Locate the cell with the specified text and output its (X, Y) center coordinate. 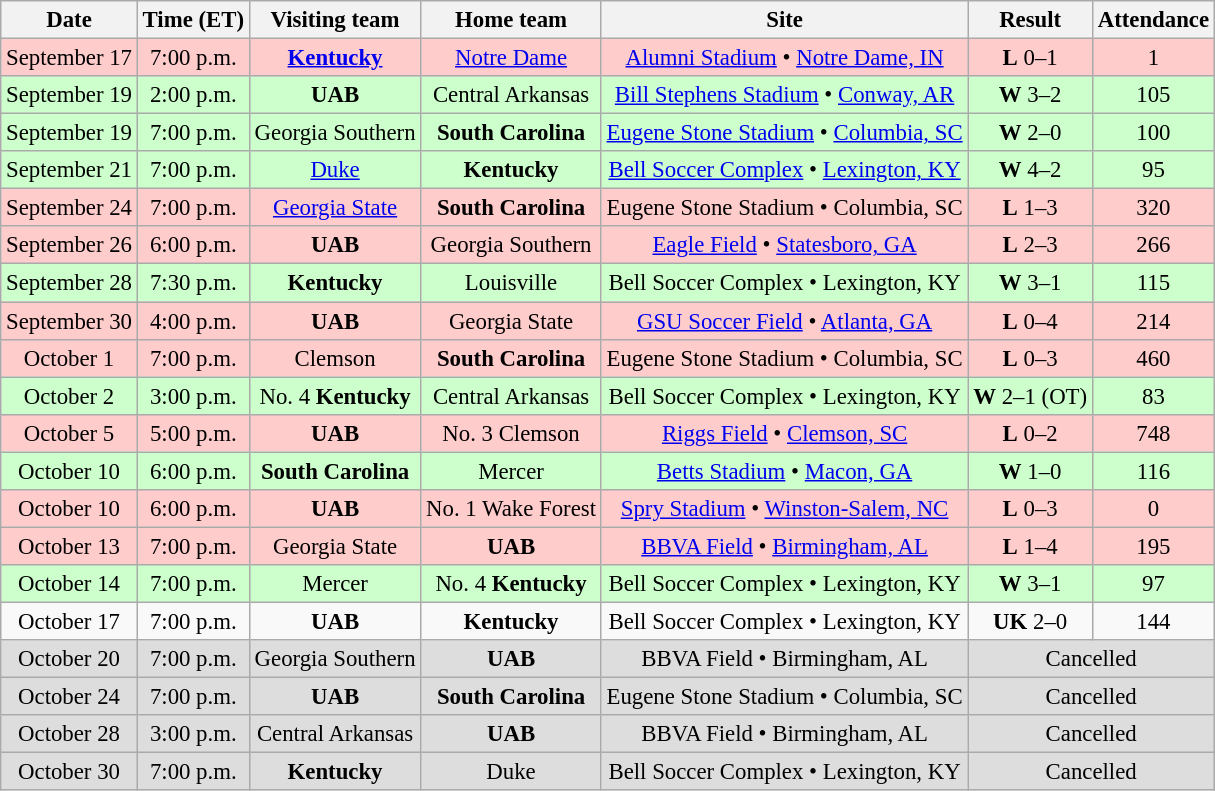
Date (69, 20)
Notre Dame (511, 58)
Attendance (1153, 20)
W 2–1 (OT) (1030, 396)
Spry Stadium • Winston-Salem, NC (784, 509)
October 24 (69, 697)
2:00 p.m. (193, 95)
115 (1153, 283)
95 (1153, 170)
L 1–3 (1030, 208)
460 (1153, 358)
October 30 (69, 772)
Site (784, 20)
W 1–0 (1030, 471)
Riggs Field • Clemson, SC (784, 433)
195 (1153, 546)
No. 3 Clemson (511, 433)
Time (ET) (193, 20)
116 (1153, 471)
83 (1153, 396)
October 1 (69, 358)
Result (1030, 20)
September 17 (69, 58)
October 2 (69, 396)
1 (1153, 58)
Home team (511, 20)
September 21 (69, 170)
October 17 (69, 621)
September 30 (69, 321)
October 20 (69, 659)
GSU Soccer Field • Atlanta, GA (784, 321)
W 3–2 (1030, 95)
Louisville (511, 283)
Visiting team (335, 20)
September 28 (69, 283)
October 13 (69, 546)
October 14 (69, 584)
W 2–0 (1030, 133)
100 (1153, 133)
97 (1153, 584)
Betts Stadium • Macon, GA (784, 471)
Eagle Field • Statesboro, GA (784, 245)
W 4–2 (1030, 170)
September 26 (69, 245)
266 (1153, 245)
L 0–2 (1030, 433)
Bill Stephens Stadium • Conway, AR (784, 95)
105 (1153, 95)
748 (1153, 433)
214 (1153, 321)
Clemson (335, 358)
L 0–1 (1030, 58)
October 28 (69, 734)
Alumni Stadium • Notre Dame, IN (784, 58)
L 1–4 (1030, 546)
320 (1153, 208)
144 (1153, 621)
4:00 p.m. (193, 321)
UK 2–0 (1030, 621)
L 0–4 (1030, 321)
September 24 (69, 208)
7:30 p.m. (193, 283)
L 2–3 (1030, 245)
No. 1 Wake Forest (511, 509)
0 (1153, 509)
5:00 p.m. (193, 433)
October 5 (69, 433)
